Search for the cell housing the specified text and yield its [X, Y] center coordinate. 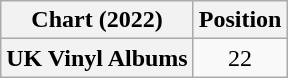
UK Vinyl Albums [97, 58]
Position [240, 20]
22 [240, 58]
Chart (2022) [97, 20]
